For the text-containing cell, return its midpoint in [x, y] coordinate format. 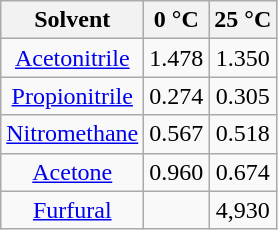
Acetone [72, 172]
0.674 [243, 172]
1.478 [176, 58]
Propionitrile [72, 96]
1.350 [243, 58]
0.518 [243, 134]
Acetonitrile [72, 58]
25 °C [243, 20]
0.274 [176, 96]
0.305 [243, 96]
Nitromethane [72, 134]
0.567 [176, 134]
Furfural [72, 210]
0 °C [176, 20]
Solvent [72, 20]
4,930 [243, 210]
0.960 [176, 172]
